From the cell containing the given text, extract its center point as [x, y] coordinate. 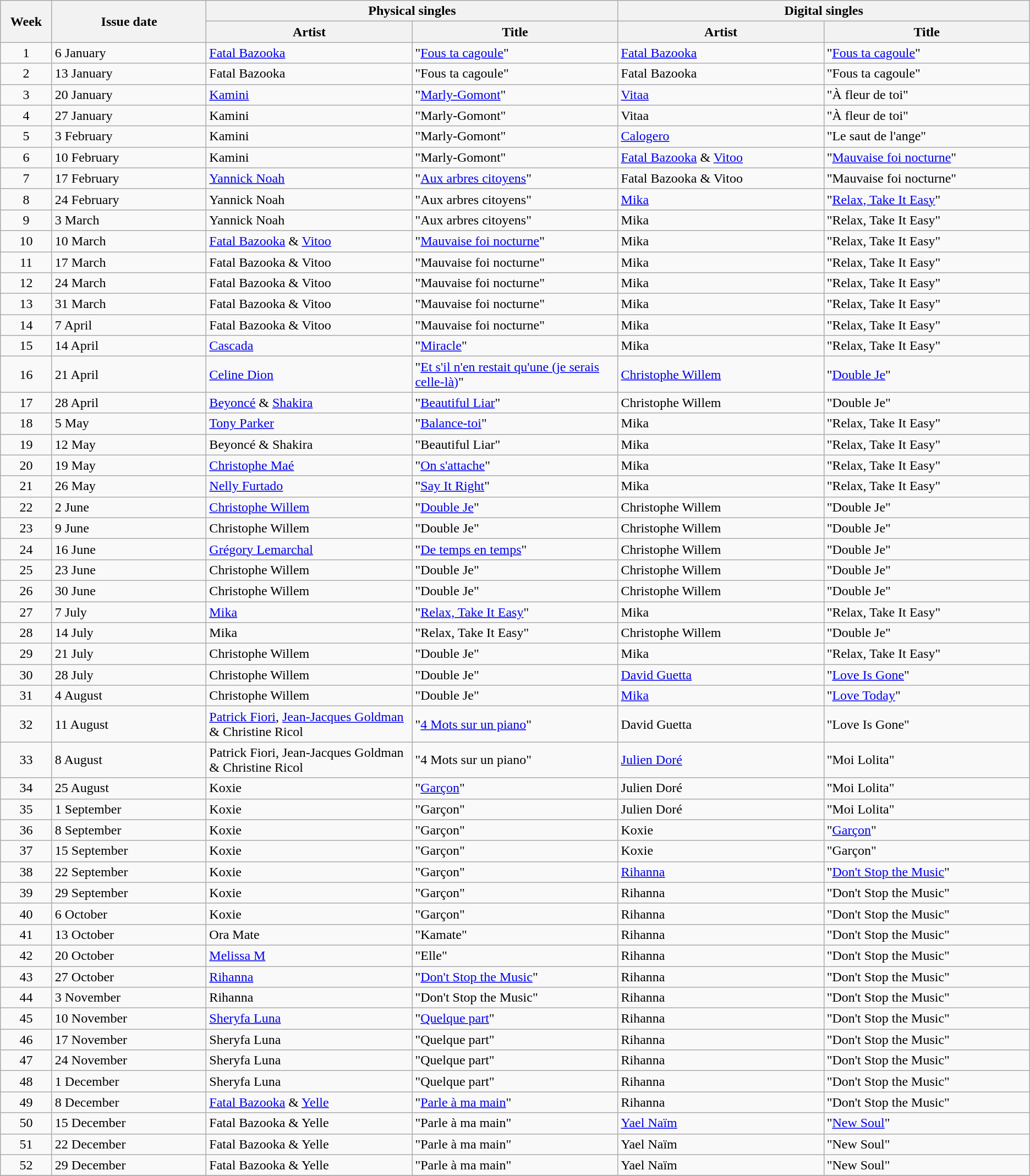
11 August [129, 724]
19 May [129, 465]
29 [26, 654]
"Elle" [515, 955]
45 [26, 1019]
10 November [129, 1019]
15 [26, 346]
42 [26, 955]
"Balance-toi" [515, 424]
20 October [129, 955]
14 April [129, 346]
"Et s'il n'en restait qu'une (je serais celle-là)" [515, 374]
6 October [129, 914]
13 January [129, 74]
2 June [129, 507]
29 September [129, 893]
6 January [129, 53]
21 [26, 486]
3 November [129, 998]
7 [26, 178]
38 [26, 872]
16 June [129, 549]
4 August [129, 696]
28 July [129, 675]
31 [26, 696]
24 November [129, 1060]
22 September [129, 872]
40 [26, 914]
10 [26, 241]
46 [26, 1040]
17 March [129, 262]
Digital singles [824, 11]
51 [26, 1144]
14 [26, 325]
27 January [129, 116]
27 [26, 612]
36 [26, 830]
30 June [129, 591]
31 March [129, 304]
Celine Dion [309, 374]
49 [26, 1102]
29 December [129, 1165]
3 [26, 95]
"Love Today" [927, 696]
39 [26, 893]
44 [26, 998]
27 October [129, 976]
24 March [129, 283]
35 [26, 809]
3 February [129, 136]
9 [26, 220]
"Miracle" [515, 346]
23 [26, 528]
Issue date [129, 21]
5 May [129, 424]
41 [26, 935]
"Say It Right" [515, 486]
Physical singles [412, 11]
14 July [129, 633]
8 September [129, 830]
Nelly Furtado [309, 486]
21 April [129, 374]
Ora Mate [309, 935]
50 [26, 1123]
21 July [129, 654]
7 July [129, 612]
3 March [129, 220]
10 March [129, 241]
13 [26, 304]
25 August [129, 788]
1 September [129, 809]
2 [26, 74]
43 [26, 976]
11 [26, 262]
17 November [129, 1040]
"Le saut de l'ange" [927, 136]
7 April [129, 325]
24 February [129, 199]
28 April [129, 403]
15 September [129, 851]
19 [26, 444]
26 [26, 591]
48 [26, 1081]
5 [26, 136]
17 [26, 403]
20 January [129, 95]
34 [26, 788]
Grégory Lemarchal [309, 549]
1 December [129, 1081]
8 [26, 199]
28 [26, 633]
Melissa M [309, 955]
Week [26, 21]
4 [26, 116]
17 February [129, 178]
Cascada [309, 346]
32 [26, 724]
8 December [129, 1102]
33 [26, 760]
15 December [129, 1123]
9 June [129, 528]
12 May [129, 444]
"De temps en temps" [515, 549]
Tony Parker [309, 424]
Christophe Maé [309, 465]
25 [26, 570]
13 October [129, 935]
12 [26, 283]
"On s'attache" [515, 465]
24 [26, 549]
20 [26, 465]
37 [26, 851]
10 February [129, 157]
23 June [129, 570]
30 [26, 675]
26 May [129, 486]
1 [26, 53]
"Kamate" [515, 935]
52 [26, 1165]
47 [26, 1060]
Calogero [721, 136]
8 August [129, 760]
22 December [129, 1144]
22 [26, 507]
6 [26, 157]
16 [26, 374]
18 [26, 424]
